Find where the given text appears and provide that cell's center as [X, Y] coordinate. 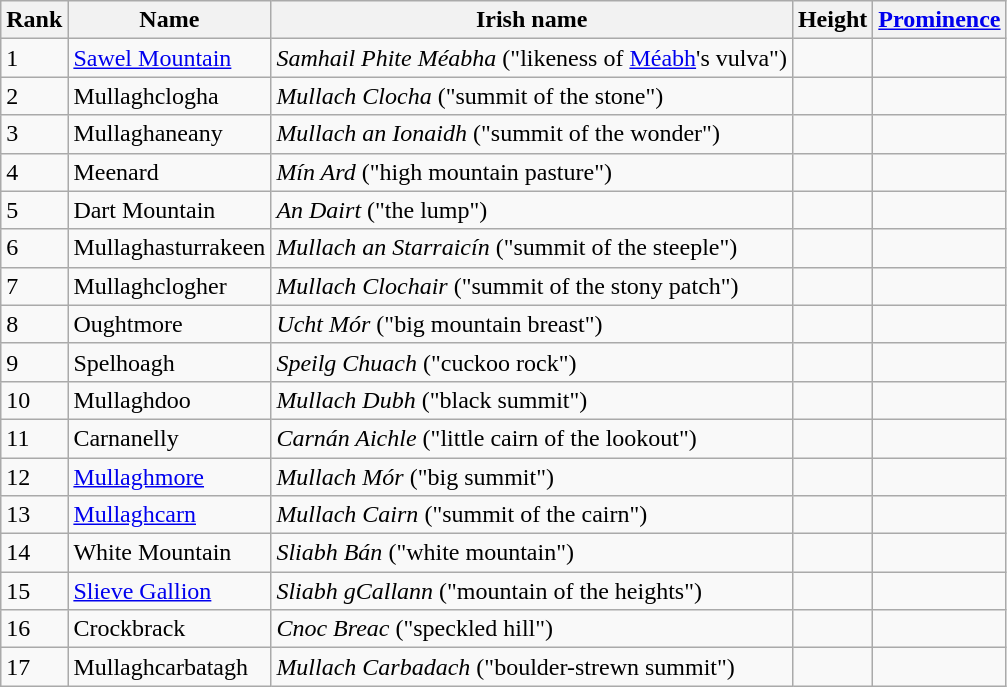
Oughtmore [170, 324]
7 [34, 286]
Prominence [940, 20]
Mullach Clochair ("summit of the stony patch") [532, 286]
Samhail Phite Méabha ("likeness of Méabh's vulva") [532, 58]
Crockbrack [170, 629]
6 [34, 248]
Mullaghaneany [170, 134]
4 [34, 172]
9 [34, 362]
An Dairt ("the lump") [532, 210]
Mullaghclogher [170, 286]
11 [34, 438]
Ucht Mór ("big mountain breast") [532, 324]
Mullaghdoo [170, 400]
Mullach an Ionaidh ("summit of the wonder") [532, 134]
Mullach Clocha ("summit of the stone") [532, 96]
Carnanelly [170, 438]
13 [34, 515]
Mullaghmore [170, 477]
Dart Mountain [170, 210]
Mullaghasturrakeen [170, 248]
Mullach Carbadach ("boulder-strewn summit") [532, 667]
Sliabh Bán ("white mountain") [532, 553]
Mullach an Starraicín ("summit of the steeple") [532, 248]
16 [34, 629]
2 [34, 96]
Mullaghcarn [170, 515]
Irish name [532, 20]
Height [832, 20]
3 [34, 134]
Slieve Gallion [170, 591]
Mullach Mór ("big summit") [532, 477]
Mullach Dubh ("black summit") [532, 400]
12 [34, 477]
Sliabh gCallann ("mountain of the heights") [532, 591]
10 [34, 400]
1 [34, 58]
Meenard [170, 172]
Mullaghclogha [170, 96]
14 [34, 553]
5 [34, 210]
Sawel Mountain [170, 58]
Mullach Cairn ("summit of the cairn") [532, 515]
17 [34, 667]
Rank [34, 20]
8 [34, 324]
Mín Ard ("high mountain pasture") [532, 172]
Name [170, 20]
Carnán Aichle ("little cairn of the lookout") [532, 438]
15 [34, 591]
White Mountain [170, 553]
Speilg Chuach ("cuckoo rock") [532, 362]
Spelhoagh [170, 362]
Cnoc Breac ("speckled hill") [532, 629]
Mullaghcarbatagh [170, 667]
